Capture the cell that displays the provided text and extract its [x, y] central coordinate. 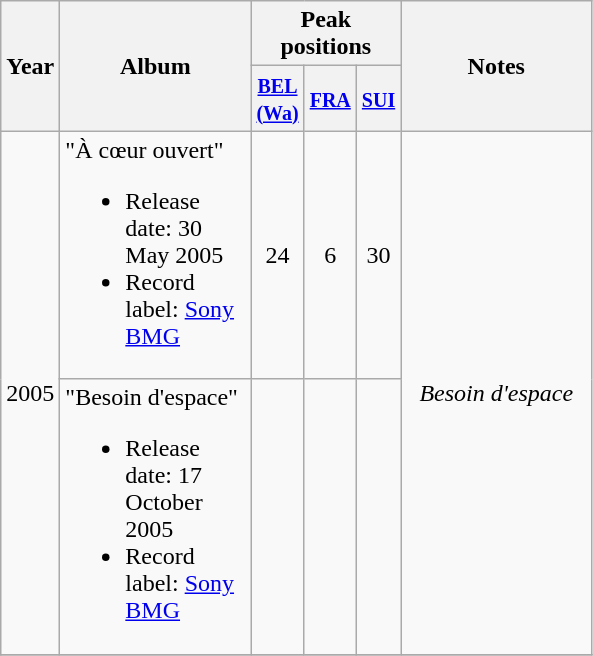
Year [30, 66]
2005 [30, 392]
"À cœur ouvert"Release date: 30 May 2005Record label: Sony BMG [156, 255]
Besoin d'espace [496, 392]
SUI [378, 98]
"Besoin d'espace"Release date: 17 October 2005Record label: Sony BMG [156, 516]
BEL(Wa) [278, 98]
30 [378, 255]
Notes [496, 66]
Album [156, 66]
6 [330, 255]
Peak positions [326, 34]
24 [278, 255]
FRA [330, 98]
